Return the [x, y] coordinate for the center point of the cell that contains the specified text.  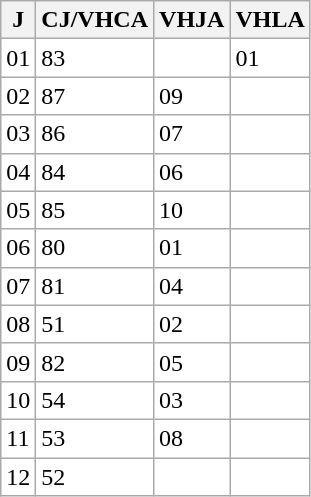
52 [95, 477]
85 [95, 210]
54 [95, 400]
11 [18, 438]
53 [95, 438]
VHLA [270, 20]
12 [18, 477]
VHJA [192, 20]
80 [95, 248]
82 [95, 362]
51 [95, 324]
84 [95, 172]
86 [95, 134]
87 [95, 96]
81 [95, 286]
83 [95, 58]
CJ/VHCA [95, 20]
J [18, 20]
